From the cell containing the given text, extract its center point as (x, y) coordinate. 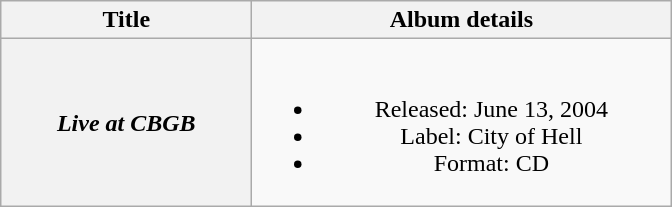
Album details (462, 20)
Released: June 13, 2004Label: City of HellFormat: CD (462, 122)
Live at CBGB (126, 122)
Title (126, 20)
